Return the [X, Y] coordinate for the center point of the cell that contains the specified text.  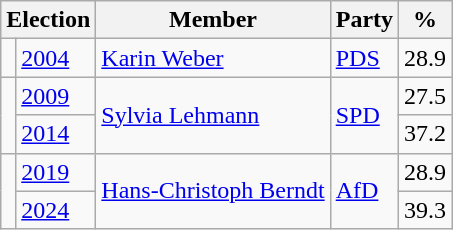
2014 [56, 134]
PDS [364, 58]
2009 [56, 96]
Karin Weber [213, 58]
Sylvia Lehmann [213, 115]
% [426, 20]
Election [48, 20]
SPD [364, 115]
Member [213, 20]
37.2 [426, 134]
27.5 [426, 96]
39.3 [426, 210]
2004 [56, 58]
2019 [56, 172]
Party [364, 20]
AfD [364, 191]
Hans-Christoph Berndt [213, 191]
2024 [56, 210]
